Return [X, Y] of the center of cell containing provided text 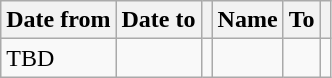
Date from [58, 20]
TBD [58, 58]
Name [248, 20]
To [302, 20]
Date to [158, 20]
